Extract the (X, Y) coordinate from the center of the cell holding the provided text.  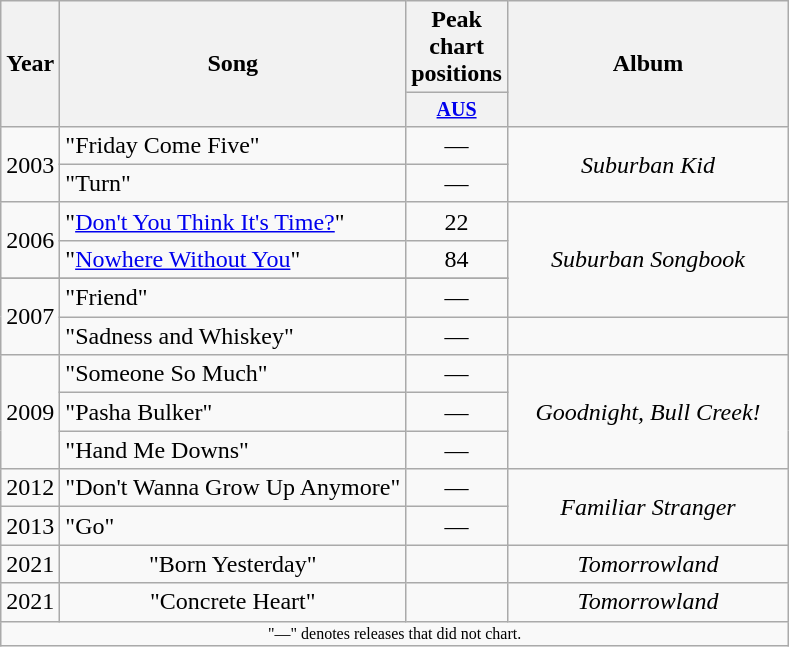
Year (30, 64)
Peak chart positions (457, 47)
2012 (30, 488)
Song (233, 64)
2007 (30, 317)
"Go" (233, 526)
Familiar Stranger (648, 507)
"—" denotes releases that did not chart. (395, 633)
22 (457, 221)
"Sadness and Whiskey" (233, 336)
Suburban Kid (648, 164)
2003 (30, 164)
"Don't Wanna Grow Up Anymore" (233, 488)
"Someone So Much" (233, 374)
"Turn" (233, 183)
"Concrete Heart" (233, 602)
"Don't You Think It's Time?" (233, 221)
2013 (30, 526)
"Friend" (233, 298)
"Friday Come Five" (233, 145)
"Born Yesterday" (233, 564)
2009 (30, 412)
"Nowhere Without You" (233, 259)
"Pasha Bulker" (233, 412)
84 (457, 259)
2006 (30, 240)
AUS (457, 110)
"Hand Me Downs" (233, 450)
Album (648, 64)
Suburban Songbook (648, 259)
Goodnight, Bull Creek! (648, 412)
